Scan for the cell matching the given text and deliver its (x, y) coordinate at center. 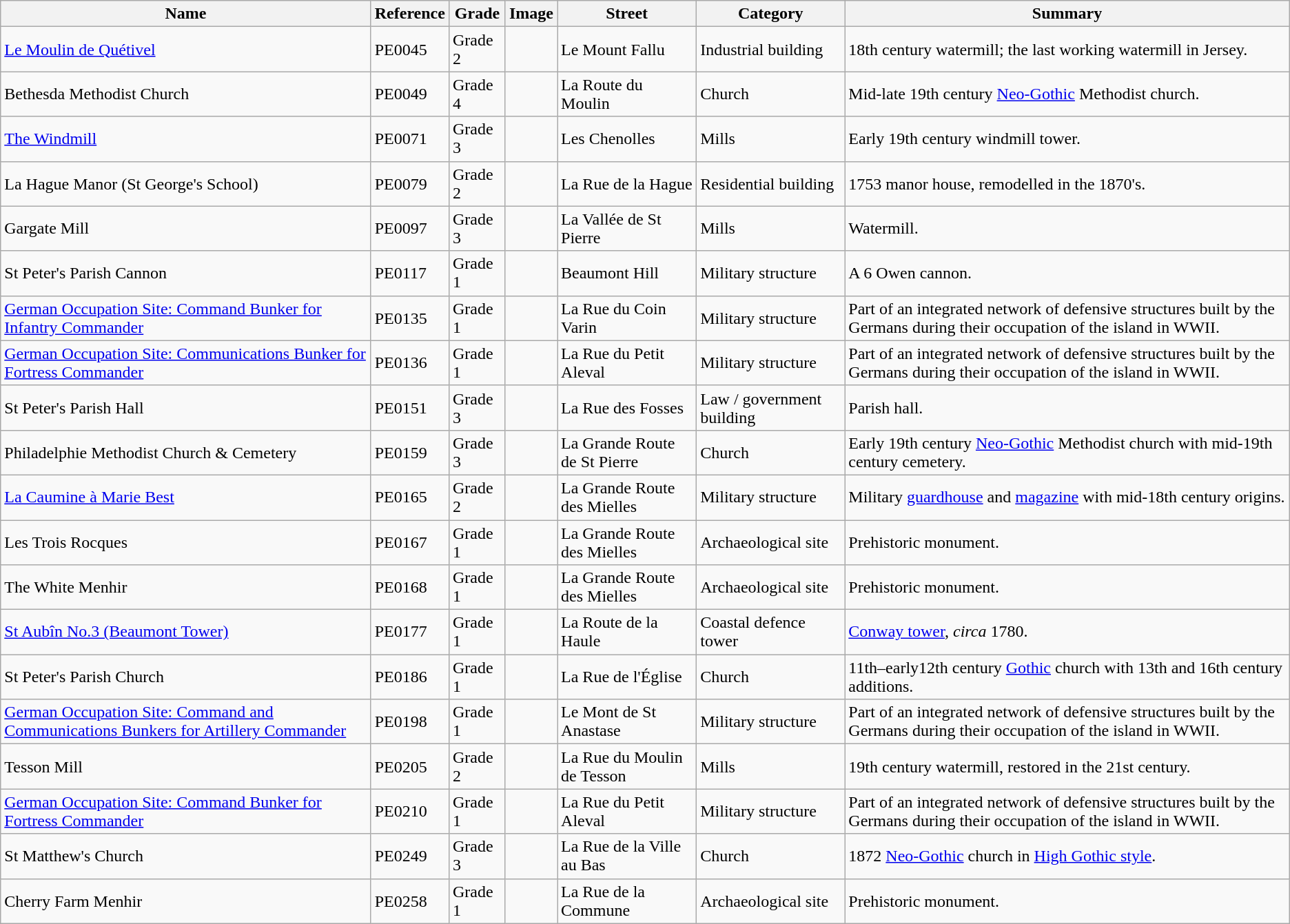
PE0049 (409, 94)
Beaumont Hill (627, 273)
Cherry Farm Menhir (186, 901)
La Rue du Moulin de Tesson (627, 766)
Grade 4 (477, 94)
La Rue de la Commune (627, 901)
Conway tower, circa 1780. (1067, 633)
La Route du Moulin (627, 94)
German Occupation Site: Command Bunker for Fortress Commander (186, 812)
Watermill. (1067, 229)
St Peter's Parish Church (186, 677)
The White Menhir (186, 587)
PE0210 (409, 812)
Les Trois Rocques (186, 542)
Mid-late 19th century Neo-Gothic Methodist church. (1067, 94)
1872 Neo-Gothic church in High Gothic style. (1067, 856)
Early 19th century windmill tower. (1067, 139)
Category (770, 14)
Street (627, 14)
PE0136 (409, 362)
PE0205 (409, 766)
St Aubîn No.3 (Beaumont Tower) (186, 633)
Residential building (770, 183)
Les Chenolles (627, 139)
PE0165 (409, 497)
Name (186, 14)
PE0117 (409, 273)
La Grande Route de St Pierre (627, 452)
Industrial building (770, 50)
The Windmill (186, 139)
PE0198 (409, 722)
German Occupation Site: Communications Bunker for Fortress Commander (186, 362)
Le Mont de St Anastase (627, 722)
St Matthew's Church (186, 856)
La Rue de l'Église (627, 677)
German Occupation Site: Command and Communications Bunkers for Artillery Commander (186, 722)
A 6 Owen cannon. (1067, 273)
PE0167 (409, 542)
La Vallée de St Pierre (627, 229)
Image (531, 14)
PE0071 (409, 139)
Reference (409, 14)
St Peter's Parish Hall (186, 408)
Law / government building (770, 408)
Philadelphie Methodist Church & Cemetery (186, 452)
Bethesda Methodist Church (186, 94)
Military guardhouse and magazine with mid-18th century origins. (1067, 497)
PE0177 (409, 633)
19th century watermill, restored in the 21st century. (1067, 766)
Coastal defence tower (770, 633)
Le Mount Fallu (627, 50)
La Route de la Haule (627, 633)
PE0079 (409, 183)
Gargate Mill (186, 229)
La Rue de la Hague (627, 183)
Grade (477, 14)
Tesson Mill (186, 766)
Early 19th century Neo-Gothic Methodist church with mid-19th century cemetery. (1067, 452)
La Rue de la Ville au Bas (627, 856)
PE0186 (409, 677)
PE0135 (409, 318)
La Hague Manor (St George's School) (186, 183)
Summary (1067, 14)
11th–early12th century Gothic church with 13th and 16th century additions. (1067, 677)
PE0151 (409, 408)
PE0168 (409, 587)
Parish hall. (1067, 408)
PE0097 (409, 229)
PE0249 (409, 856)
La Caumine à Marie Best (186, 497)
German Occupation Site: Command Bunker for Infantry Commander (186, 318)
PE0159 (409, 452)
1753 manor house, remodelled in the 1870's. (1067, 183)
La Rue du Coin Varin (627, 318)
St Peter's Parish Cannon (186, 273)
PE0045 (409, 50)
PE0258 (409, 901)
Le Moulin de Quétivel (186, 50)
La Rue des Fosses (627, 408)
18th century watermill; the last working watermill in Jersey. (1067, 50)
